Determine the (x, y) coordinate at the center of the cell enclosing the given text.  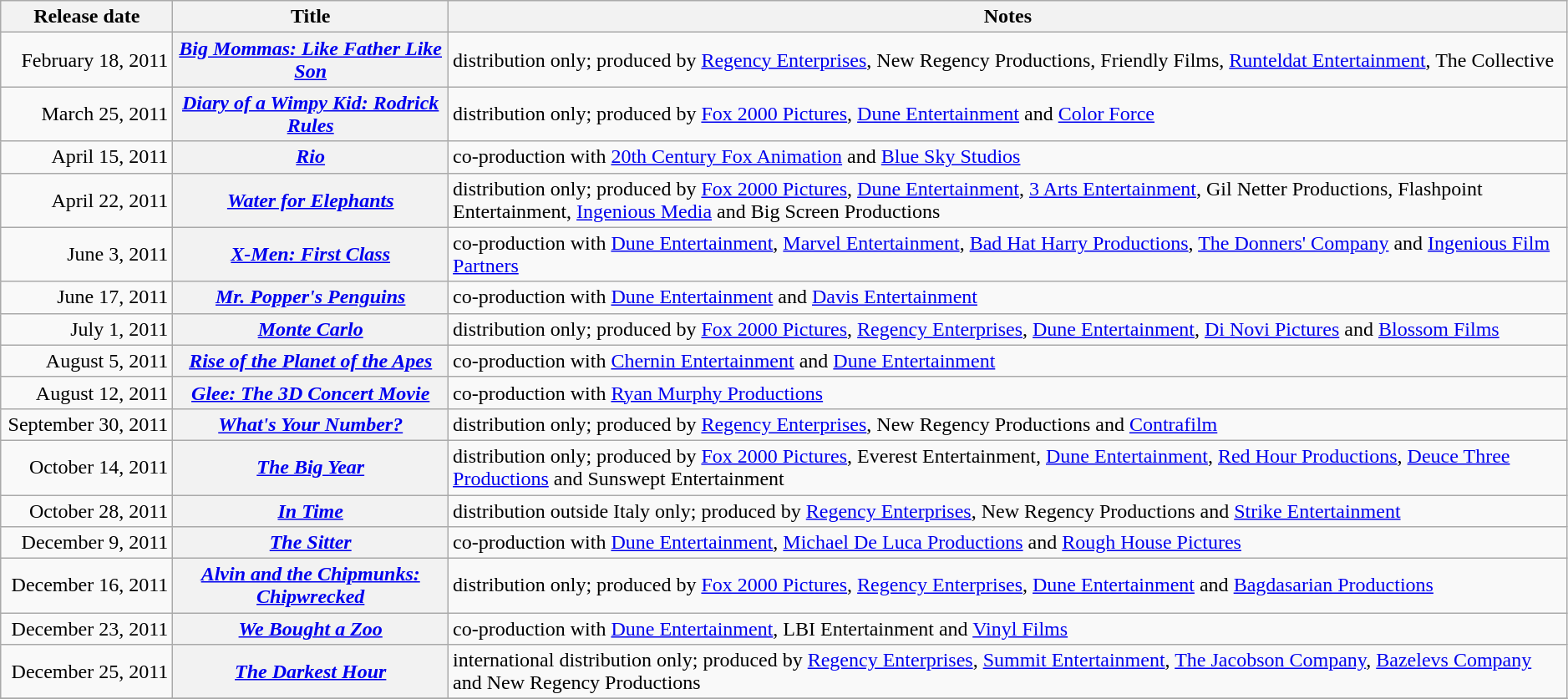
April 22, 2011 (87, 200)
co-production with Dune Entertainment and Davis Entertainment (1008, 297)
The Big Year (311, 468)
distribution outside Italy only; produced by Regency Enterprises, New Regency Productions and Strike Entertainment (1008, 510)
distribution only; produced by Regency Enterprises, New Regency Productions and Contrafilm (1008, 424)
The Sitter (311, 543)
Rio (311, 157)
co-production with 20th Century Fox Animation and Blue Sky Studios (1008, 157)
Water for Elephants (311, 200)
August 12, 2011 (87, 393)
October 14, 2011 (87, 468)
co-production with Ryan Murphy Productions (1008, 393)
April 15, 2011 (87, 157)
co-production with Chernin Entertainment and Dune Entertainment (1008, 361)
July 1, 2011 (87, 329)
Alvin and the Chipmunks: Chipwrecked (311, 586)
The Darkest Hour (311, 671)
X-Men: First Class (311, 254)
Monte Carlo (311, 329)
October 28, 2011 (87, 510)
December 16, 2011 (87, 586)
co-production with Dune Entertainment, LBI Entertainment and Vinyl Films (1008, 629)
Title (311, 17)
December 9, 2011 (87, 543)
August 5, 2011 (87, 361)
In Time (311, 510)
We Bought a Zoo (311, 629)
June 3, 2011 (87, 254)
Big Mommas: Like Father Like Son (311, 60)
March 25, 2011 (87, 114)
What's Your Number? (311, 424)
distribution only; produced by Fox 2000 Pictures, Regency Enterprises, Dune Entertainment, Di Novi Pictures and Blossom Films (1008, 329)
distribution only; produced by Fox 2000 Pictures, Dune Entertainment and Color Force (1008, 114)
February 18, 2011 (87, 60)
Notes (1008, 17)
December 23, 2011 (87, 629)
co-production with Dune Entertainment, Marvel Entertainment, Bad Hat Harry Productions, The Donners' Company and Ingenious Film Partners (1008, 254)
Rise of the Planet of the Apes (311, 361)
Mr. Popper's Penguins (311, 297)
June 17, 2011 (87, 297)
distribution only; produced by Fox 2000 Pictures, Regency Enterprises, Dune Entertainment and Bagdasarian Productions (1008, 586)
Glee: The 3D Concert Movie (311, 393)
Release date (87, 17)
Diary of a Wimpy Kid: Rodrick Rules (311, 114)
co-production with Dune Entertainment, Michael De Luca Productions and Rough House Pictures (1008, 543)
December 25, 2011 (87, 671)
September 30, 2011 (87, 424)
distribution only; produced by Regency Enterprises, New Regency Productions, Friendly Films, Runteldat Entertainment, The Collective (1008, 60)
